Determine the (x, y) coordinate at the center of the cell enclosing the given text.  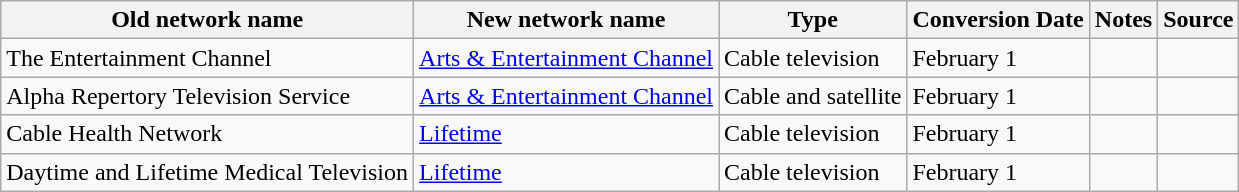
Old network name (208, 20)
New network name (566, 20)
Source (1198, 20)
Daytime and Lifetime Medical Television (208, 172)
Conversion Date (998, 20)
Cable Health Network (208, 134)
Notes (1123, 20)
Type (813, 20)
The Entertainment Channel (208, 58)
Alpha Repertory Television Service (208, 96)
Cable and satellite (813, 96)
